Detect which cell encompasses the target text, then output its [x, y] center coordinate. 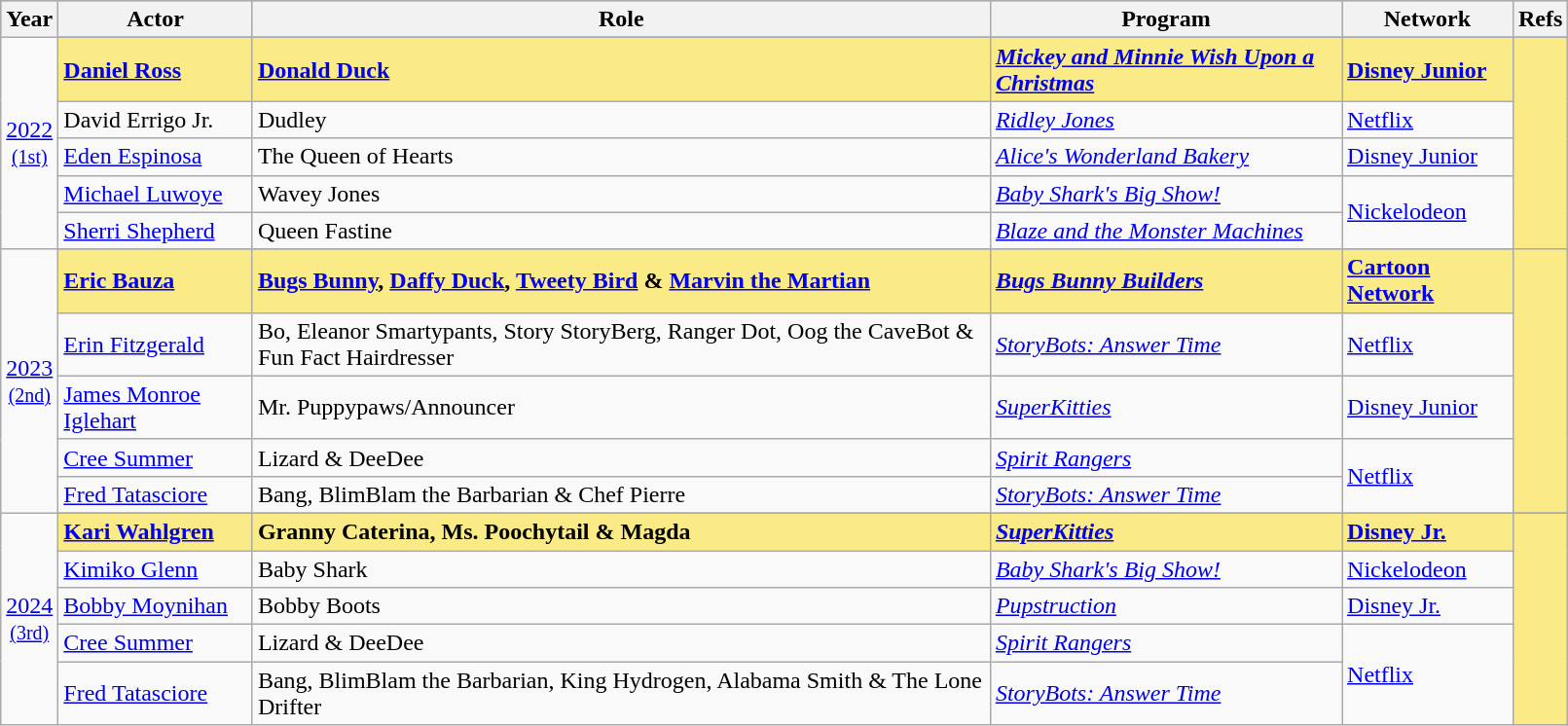
Bobby Boots [621, 606]
Sherri Shepherd [156, 231]
Bobby Moynihan [156, 606]
Cartoon Network [1428, 280]
Queen Fastine [621, 231]
2024(3rd) [29, 619]
Role [621, 19]
Ridley Jones [1166, 120]
Pupstruction [1166, 606]
Dudley [621, 120]
Wavey Jones [621, 194]
Kari Wahlgren [156, 531]
Eric Bauza [156, 280]
Alice's Wonderland Bakery [1166, 157]
Donald Duck [621, 70]
Bugs Bunny, Daffy Duck, Tweety Bird & Marvin the Martian [621, 280]
2022(1st) [29, 144]
Year [29, 19]
Bugs Bunny Builders [1166, 280]
Actor [156, 19]
Granny Caterina, Ms. Poochytail & Magda [621, 531]
Eden Espinosa [156, 157]
2023(2nd) [29, 381]
Program [1166, 19]
David Errigo Jr. [156, 120]
Blaze and the Monster Machines [1166, 231]
Mickey and Minnie Wish Upon a Christmas [1166, 70]
Bang, BlimBlam the Barbarian & Chef Pierre [621, 494]
James Monroe Iglehart [156, 407]
Erin Fitzgerald [156, 345]
Daniel Ross [156, 70]
Michael Luwoye [156, 194]
The Queen of Hearts [621, 157]
Kimiko Glenn [156, 569]
Bang, BlimBlam the Barbarian, King Hydrogen, Alabama Smith & The Lone Drifter [621, 693]
Network [1428, 19]
Mr. Puppypaws/Announcer [621, 407]
Refs [1540, 19]
Bo, Eleanor Smartypants, Story StoryBerg, Ranger Dot, Oog the CaveBot & Fun Fact Hairdresser [621, 345]
Baby Shark [621, 569]
